Search for the cell housing the specified text and yield its (X, Y) center coordinate. 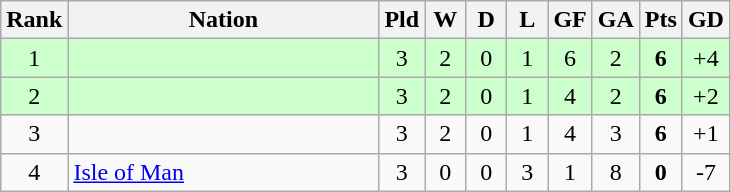
8 (616, 172)
L (528, 20)
Rank (34, 20)
GD (706, 20)
Pld (402, 20)
+1 (706, 134)
+2 (706, 96)
GF (570, 20)
Nation (224, 20)
-7 (706, 172)
+4 (706, 58)
GA (616, 20)
W (446, 20)
Isle of Man (224, 172)
Pts (660, 20)
D (486, 20)
